Capture the cell that displays the provided text and extract its (X, Y) central coordinate. 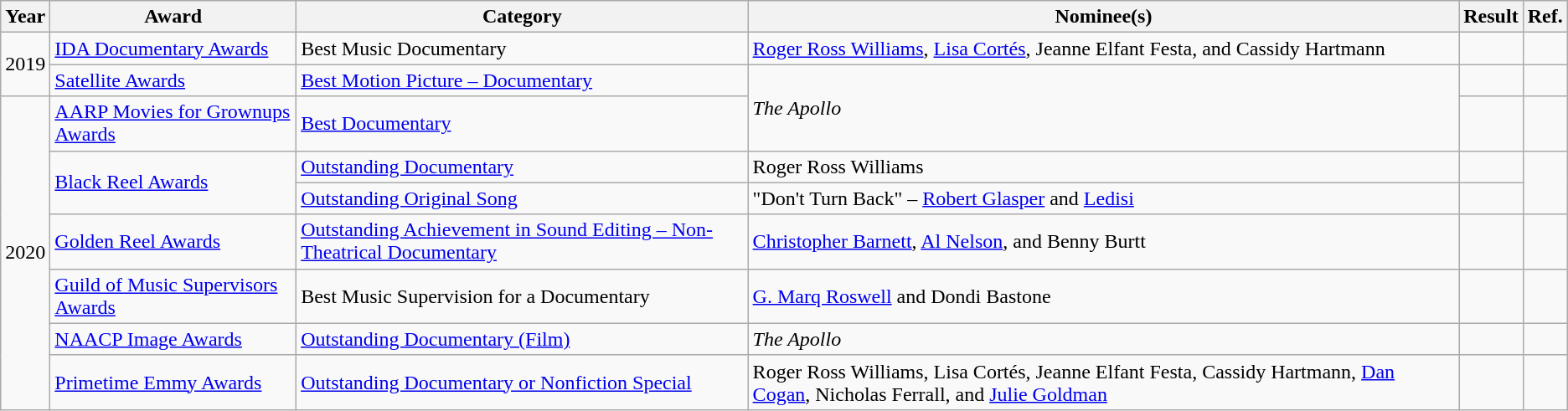
Outstanding Achievement in Sound Editing – Non-Theatrical Documentary (523, 241)
Category (523, 17)
Award (173, 17)
2019 (25, 64)
Best Music Supervision for a Documentary (523, 296)
Christopher Barnett, Al Nelson, and Benny Burtt (1104, 241)
Roger Ross Williams, Lisa Cortés, Jeanne Elfant Festa, and Cassidy Hartmann (1104, 49)
Outstanding Documentary or Nonfiction Special (523, 382)
Best Documentary (523, 124)
"Don't Turn Back" – Robert Glasper and Ledisi (1104, 198)
Black Reel Awards (173, 182)
NAACP Image Awards (173, 339)
Roger Ross Williams (1104, 167)
Best Music Documentary (523, 49)
Primetime Emmy Awards (173, 382)
Best Motion Picture – Documentary (523, 80)
Outstanding Documentary (523, 167)
AARP Movies for Grownups Awards (173, 124)
Outstanding Documentary (Film) (523, 339)
Outstanding Original Song (523, 198)
IDA Documentary Awards (173, 49)
Ref. (1545, 17)
2020 (25, 253)
Roger Ross Williams, Lisa Cortés, Jeanne Elfant Festa, Cassidy Hartmann, Dan Cogan, Nicholas Ferrall, and Julie Goldman (1104, 382)
Result (1491, 17)
Year (25, 17)
Satellite Awards (173, 80)
G. Marq Roswell and Dondi Bastone (1104, 296)
Nominee(s) (1104, 17)
Golden Reel Awards (173, 241)
Guild of Music Supervisors Awards (173, 296)
